Pinpoint the cell where the given text exists, returning its [X, Y] midpoint coordinate. 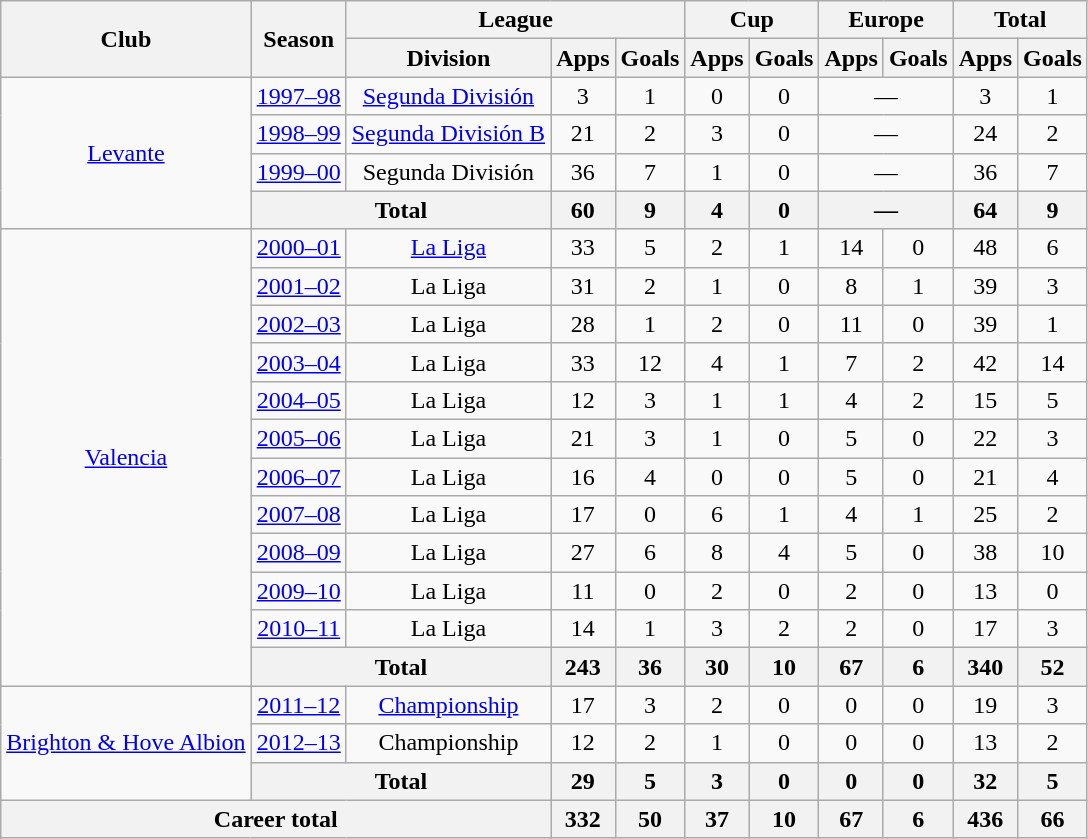
2012–13 [298, 743]
15 [985, 400]
27 [583, 553]
Cup [752, 20]
52 [1053, 667]
2003–04 [298, 362]
22 [985, 438]
340 [985, 667]
48 [985, 248]
Valencia [126, 458]
2000–01 [298, 248]
1999–00 [298, 172]
Season [298, 39]
16 [583, 477]
League [516, 20]
28 [583, 324]
1997–98 [298, 96]
1998–99 [298, 134]
32 [985, 781]
332 [583, 819]
2002–03 [298, 324]
2006–07 [298, 477]
2005–06 [298, 438]
2001–02 [298, 286]
2007–08 [298, 515]
25 [985, 515]
24 [985, 134]
31 [583, 286]
2004–05 [298, 400]
Brighton & Hove Albion [126, 743]
38 [985, 553]
Career total [276, 819]
50 [650, 819]
29 [583, 781]
Division [448, 58]
60 [583, 210]
37 [717, 819]
64 [985, 210]
30 [717, 667]
2008–09 [298, 553]
436 [985, 819]
Europe [886, 20]
Club [126, 39]
2011–12 [298, 705]
2009–10 [298, 591]
42 [985, 362]
19 [985, 705]
Levante [126, 153]
66 [1053, 819]
243 [583, 667]
Segunda División B [448, 134]
2010–11 [298, 629]
